Scan for the cell matching the given text and deliver its (x, y) coordinate at center. 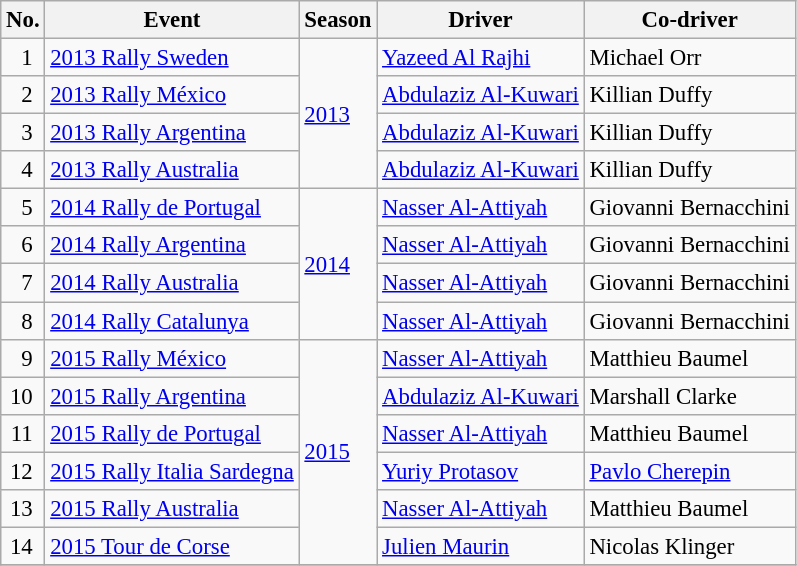
2015 (338, 452)
2014 (338, 264)
Nicolas Klinger (690, 546)
13 (23, 509)
2013 Rally Sweden (172, 58)
2015 Rally México (172, 358)
6 (23, 245)
9 (23, 358)
2 (23, 95)
Julien Maurin (480, 546)
2015 Rally de Portugal (172, 433)
12 (23, 471)
8 (23, 321)
Event (172, 20)
2014 Rally Argentina (172, 245)
5 (23, 208)
Season (338, 20)
2014 Rally de Portugal (172, 208)
2015 Rally Italia Sardegna (172, 471)
11 (23, 433)
Michael Orr (690, 58)
Yuriy Protasov (480, 471)
Driver (480, 20)
Pavlo Cherepin (690, 471)
Marshall Clarke (690, 396)
Co-driver (690, 20)
7 (23, 283)
2015 Rally Australia (172, 509)
4 (23, 170)
2013 (338, 114)
2014 Rally Catalunya (172, 321)
Yazeed Al Rajhi (480, 58)
10 (23, 396)
No. (23, 20)
2015 Rally Argentina (172, 396)
1 (23, 58)
2015 Tour de Corse (172, 546)
2014 Rally Australia (172, 283)
2013 Rally Argentina (172, 133)
14 (23, 546)
2013 Rally Australia (172, 170)
2013 Rally México (172, 95)
3 (23, 133)
